From the cell containing the given text, extract its center point as [x, y] coordinate. 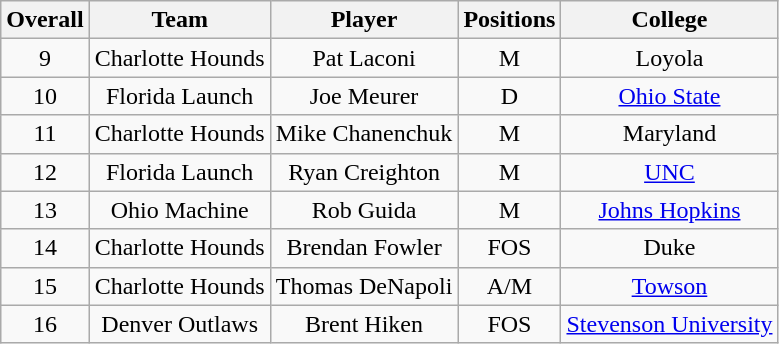
Mike Chanenchuk [364, 134]
10 [45, 96]
Brendan Fowler [364, 248]
Positions [510, 20]
Joe Meurer [364, 96]
13 [45, 210]
9 [45, 58]
Thomas DeNapoli [364, 286]
Stevenson University [670, 324]
College [670, 20]
11 [45, 134]
Team [180, 20]
Duke [670, 248]
Overall [45, 20]
Denver Outlaws [180, 324]
Brent Hiken [364, 324]
Towson [670, 286]
Rob Guida [364, 210]
Player [364, 20]
UNC [670, 172]
A/M [510, 286]
Maryland [670, 134]
14 [45, 248]
Loyola [670, 58]
Ohio Machine [180, 210]
16 [45, 324]
Johns Hopkins [670, 210]
15 [45, 286]
12 [45, 172]
D [510, 96]
Ohio State [670, 96]
Pat Laconi [364, 58]
Ryan Creighton [364, 172]
